Search for the cell housing the specified text and yield its [x, y] center coordinate. 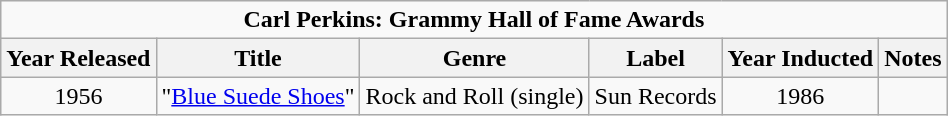
Label [656, 58]
Carl Perkins: Grammy Hall of Fame Awards [474, 20]
Genre [474, 58]
1986 [800, 96]
1956 [78, 96]
Rock and Roll (single) [474, 96]
Notes [913, 58]
"Blue Suede Shoes" [258, 96]
Year Inducted [800, 58]
Year Released [78, 58]
Title [258, 58]
Sun Records [656, 96]
